For the text-containing cell, return its midpoint in (x, y) coordinate format. 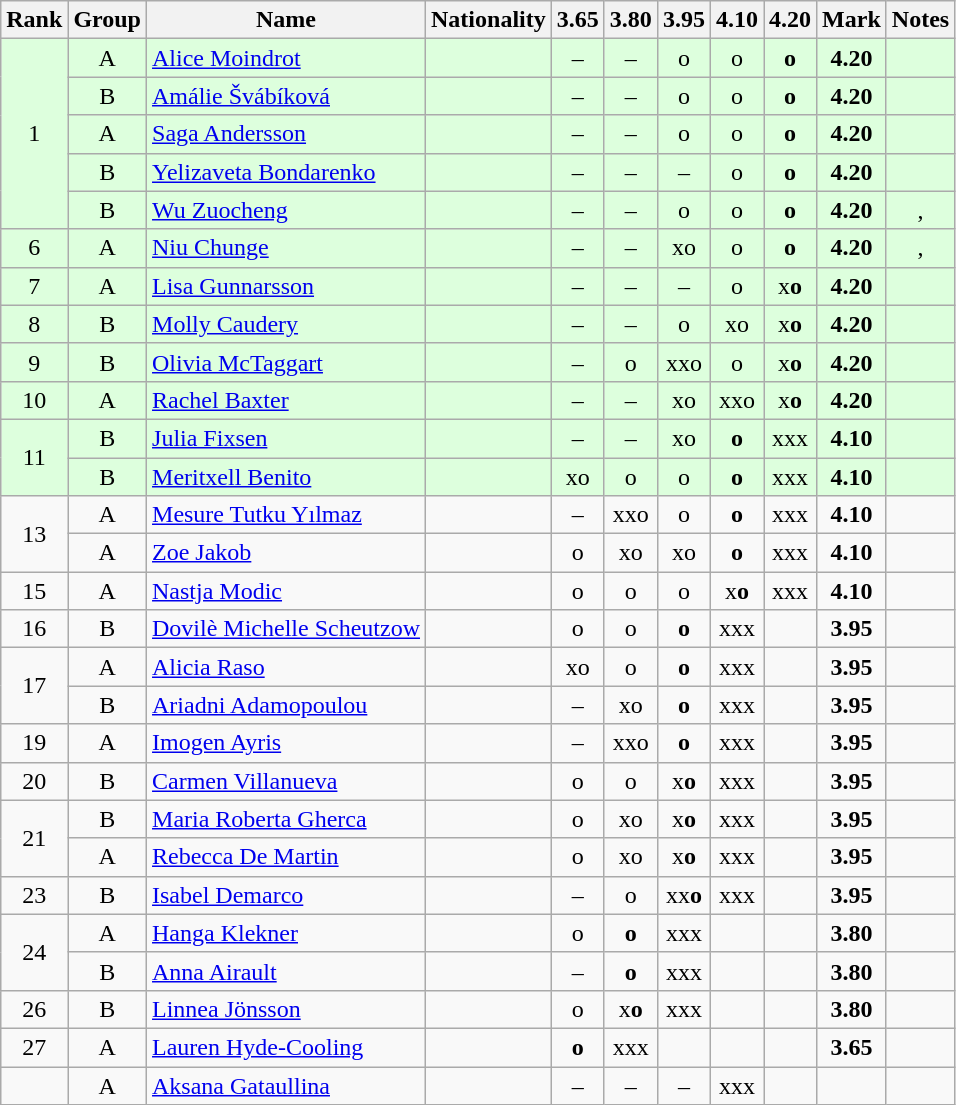
21 (34, 838)
Nationality (489, 20)
23 (34, 895)
Carmen Villanueva (286, 781)
1 (34, 134)
Rebecca De Martin (286, 857)
27 (34, 1047)
Wu Zuocheng (286, 210)
Aksana Gataullina (286, 1085)
Maria Roberta Gherca (286, 819)
Alice Moindrot (286, 58)
9 (34, 362)
Molly Caudery (286, 324)
Meritxell Benito (286, 477)
Julia Fixsen (286, 438)
Rank (34, 20)
Olivia McTaggart (286, 362)
Niu Chunge (286, 248)
Linnea Jönsson (286, 1009)
20 (34, 781)
15 (34, 591)
7 (34, 286)
Hanga Klekner (286, 933)
13 (34, 534)
Mesure Tutku Yılmaz (286, 515)
Zoe Jakob (286, 553)
Nastja Modic (286, 591)
Amálie Švábíková (286, 96)
Alicia Raso (286, 667)
Imogen Ayris (286, 743)
19 (34, 743)
Notes (920, 20)
16 (34, 629)
Mark (852, 20)
10 (34, 400)
26 (34, 1009)
8 (34, 324)
Lisa Gunnarsson (286, 286)
Dovilè Michelle Scheutzow (286, 629)
Rachel Baxter (286, 400)
Group (108, 20)
6 (34, 248)
Lauren Hyde-Cooling (286, 1047)
17 (34, 686)
Anna Airault (286, 971)
Ariadni Adamopoulou (286, 705)
Saga Andersson (286, 134)
11 (34, 457)
24 (34, 952)
Name (286, 20)
Yelizaveta Bondarenko (286, 172)
Isabel Demarco (286, 895)
